From the cell containing the given text, extract its center point as [x, y] coordinate. 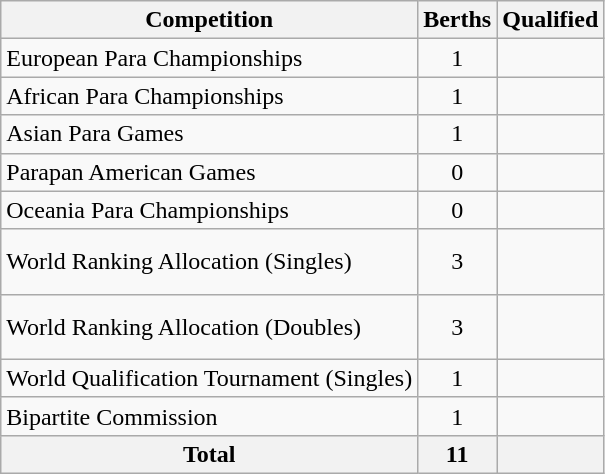
Qualified [550, 20]
Bipartite Commission [210, 416]
11 [458, 454]
Parapan American Games [210, 172]
European Para Championships [210, 58]
Total [210, 454]
Berths [458, 20]
Asian Para Games [210, 134]
World Ranking Allocation (Singles) [210, 262]
Oceania Para Championships [210, 210]
African Para Championships [210, 96]
World Qualification Tournament (Singles) [210, 378]
World Ranking Allocation (Doubles) [210, 326]
Competition [210, 20]
